Detect which cell encompasses the target text, then output its [x, y] center coordinate. 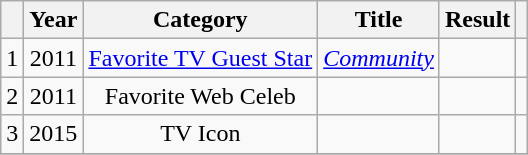
Favorite TV Guest Star [200, 58]
Result [477, 20]
Favorite Web Celeb [200, 96]
TV Icon [200, 134]
2 [12, 96]
Title [379, 20]
3 [12, 134]
Category [200, 20]
1 [12, 58]
Year [54, 20]
Community [379, 58]
2015 [54, 134]
